Identify which cell holds the provided text, then report its [X, Y] central coordinate. 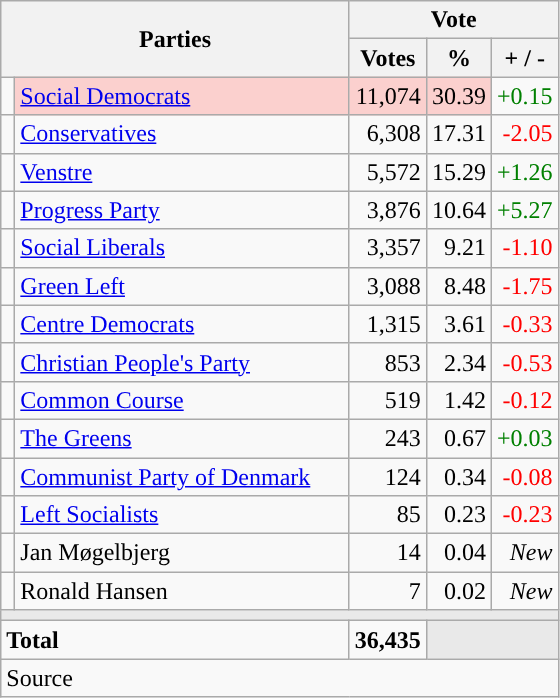
15.29 [458, 172]
1,315 [388, 324]
Source [280, 678]
The Greens [182, 438]
853 [388, 362]
-1.10 [524, 248]
Parties [176, 39]
+5.27 [524, 210]
0.34 [458, 477]
124 [388, 477]
-1.75 [524, 286]
1.42 [458, 400]
Social Democrats [182, 96]
85 [388, 515]
Communist Party of Denmark [182, 477]
Votes [388, 58]
3,088 [388, 286]
+ / - [524, 58]
0.02 [458, 591]
0.04 [458, 553]
Centre Democrats [182, 324]
11,074 [388, 96]
10.64 [458, 210]
Vote [454, 20]
Total [176, 640]
17.31 [458, 134]
7 [388, 591]
Christian People's Party [182, 362]
30.39 [458, 96]
519 [388, 400]
Conservatives [182, 134]
9.21 [458, 248]
-0.33 [524, 324]
243 [388, 438]
Venstre [182, 172]
Left Socialists [182, 515]
Jan Møgelbjerg [182, 553]
Ronald Hansen [182, 591]
+0.15 [524, 96]
-0.12 [524, 400]
5,572 [388, 172]
3,876 [388, 210]
14 [388, 553]
3,357 [388, 248]
-0.08 [524, 477]
Common Course [182, 400]
0.23 [458, 515]
% [458, 58]
0.67 [458, 438]
-2.05 [524, 134]
6,308 [388, 134]
-0.23 [524, 515]
+1.26 [524, 172]
3.61 [458, 324]
Green Left [182, 286]
Progress Party [182, 210]
Social Liberals [182, 248]
+0.03 [524, 438]
-0.53 [524, 362]
8.48 [458, 286]
2.34 [458, 362]
36,435 [388, 640]
